Find where the given text appears and provide that cell's center as (X, Y) coordinate. 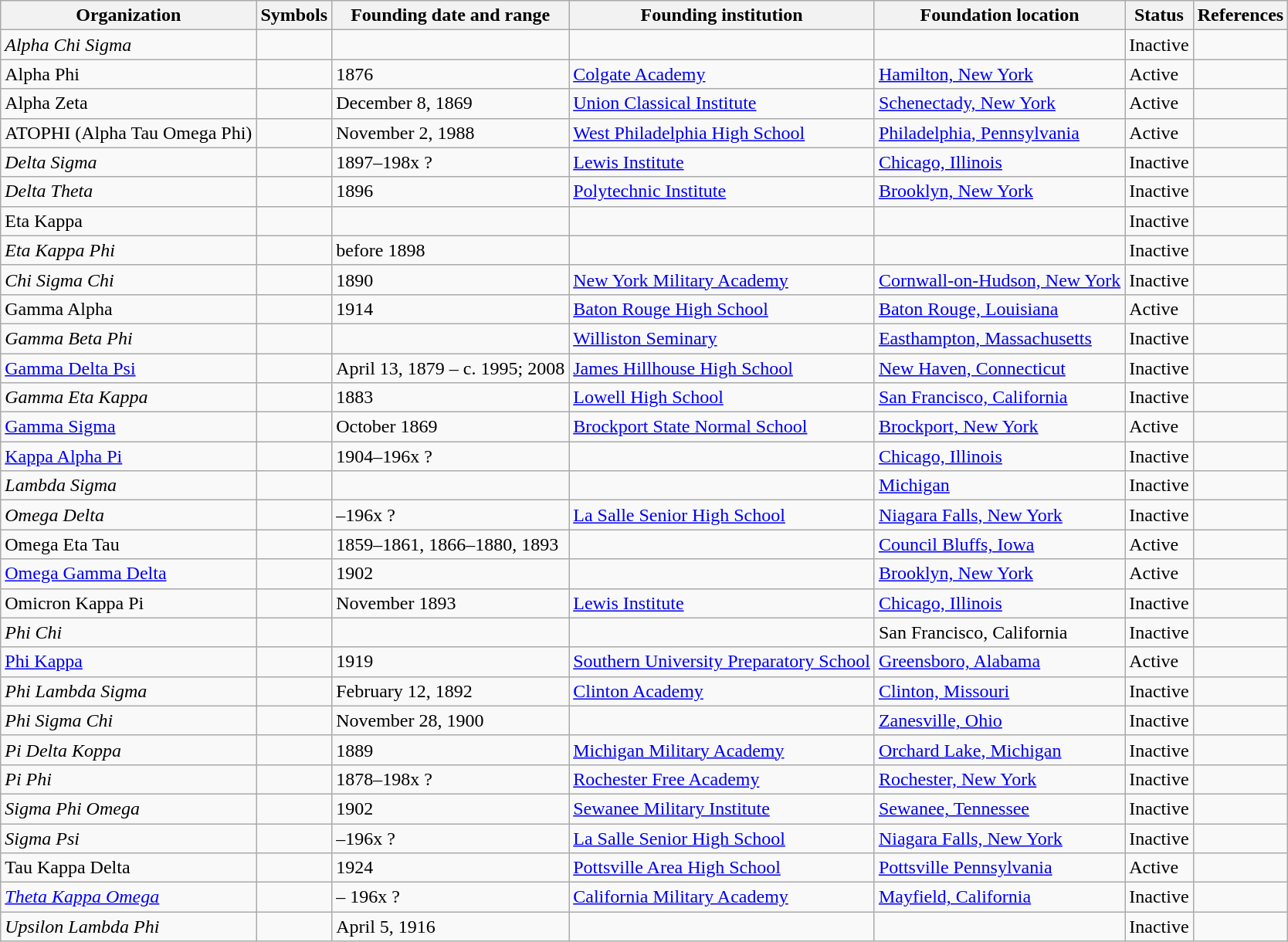
1919 (451, 662)
Eta Kappa (128, 221)
1890 (451, 280)
Delta Sigma (128, 162)
Rochester, New York (999, 779)
Gamma Delta Psi (128, 368)
Michigan (999, 486)
Lowell High School (722, 398)
1889 (451, 750)
Phi Kappa (128, 662)
Eta Kappa Phi (128, 250)
ATOPHI (Alpha Tau Omega Phi) (128, 133)
Gamma Sigma (128, 427)
Rochester Free Academy (722, 779)
Polytechnic Institute (722, 191)
Michigan Military Academy (722, 750)
Brockport State Normal School (722, 427)
Delta Theta (128, 191)
Council Bluffs, Iowa (999, 544)
1896 (451, 191)
Alpha Phi (128, 74)
Sigma Psi (128, 838)
Baton Rouge, Louisiana (999, 309)
1914 (451, 309)
October 1869 (451, 427)
Phi Sigma Chi (128, 720)
Upsilon Lambda Phi (128, 927)
1883 (451, 398)
Pottsville Area High School (722, 868)
Omega Gamma Delta (128, 574)
1876 (451, 74)
Alpha Chi Sigma (128, 45)
Tau Kappa Delta (128, 868)
Omega Delta (128, 515)
Founding institution (722, 15)
Phi Chi (128, 632)
Theta Kappa Omega (128, 897)
Sigma Phi Omega (128, 808)
Gamma Eta Kappa (128, 398)
December 8, 1869 (451, 103)
Chi Sigma Chi (128, 280)
Sewanee, Tennessee (999, 808)
Clinton, Missouri (999, 691)
Founding date and range (451, 15)
1859–1861, 1866–1880, 1893 (451, 544)
before 1898 (451, 250)
New Haven, Connecticut (999, 368)
Mayfield, California (999, 897)
Gamma Beta Phi (128, 338)
References (1240, 15)
Omicron Kappa Pi (128, 603)
Cornwall-on-Hudson, New York (999, 280)
November 2, 1988 (451, 133)
Williston Seminary (722, 338)
West Philadelphia High School (722, 133)
Greensboro, Alabama (999, 662)
1878–198x ? (451, 779)
Kappa Alpha Pi (128, 456)
New York Military Academy (722, 280)
Union Classical Institute (722, 103)
Alpha Zeta (128, 103)
1904–196x ? (451, 456)
Easthampton, Massachusetts (999, 338)
April 13, 1879 – c. 1995; 2008 (451, 368)
Phi Lambda Sigma (128, 691)
Pi Phi (128, 779)
Clinton Academy (722, 691)
Philadelphia, Pennsylvania (999, 133)
Pottsville Pennsylvania (999, 868)
February 12, 1892 (451, 691)
– 196x ? (451, 897)
1897–198x ? (451, 162)
Schenectady, New York (999, 103)
Lambda Sigma (128, 486)
California Military Academy (722, 897)
Sewanee Military Institute (722, 808)
Foundation location (999, 15)
1924 (451, 868)
Baton Rouge High School (722, 309)
Status (1159, 15)
Gamma Alpha (128, 309)
November 28, 1900 (451, 720)
Omega Eta Tau (128, 544)
James Hillhouse High School (722, 368)
April 5, 1916 (451, 927)
Zanesville, Ohio (999, 720)
Hamilton, New York (999, 74)
Pi Delta Koppa (128, 750)
Colgate Academy (722, 74)
Orchard Lake, Michigan (999, 750)
November 1893 (451, 603)
Symbols (294, 15)
Brockport, New York (999, 427)
Organization (128, 15)
Southern University Preparatory School (722, 662)
